Determine the [X, Y] coordinate at the center of the cell enclosing the given text.  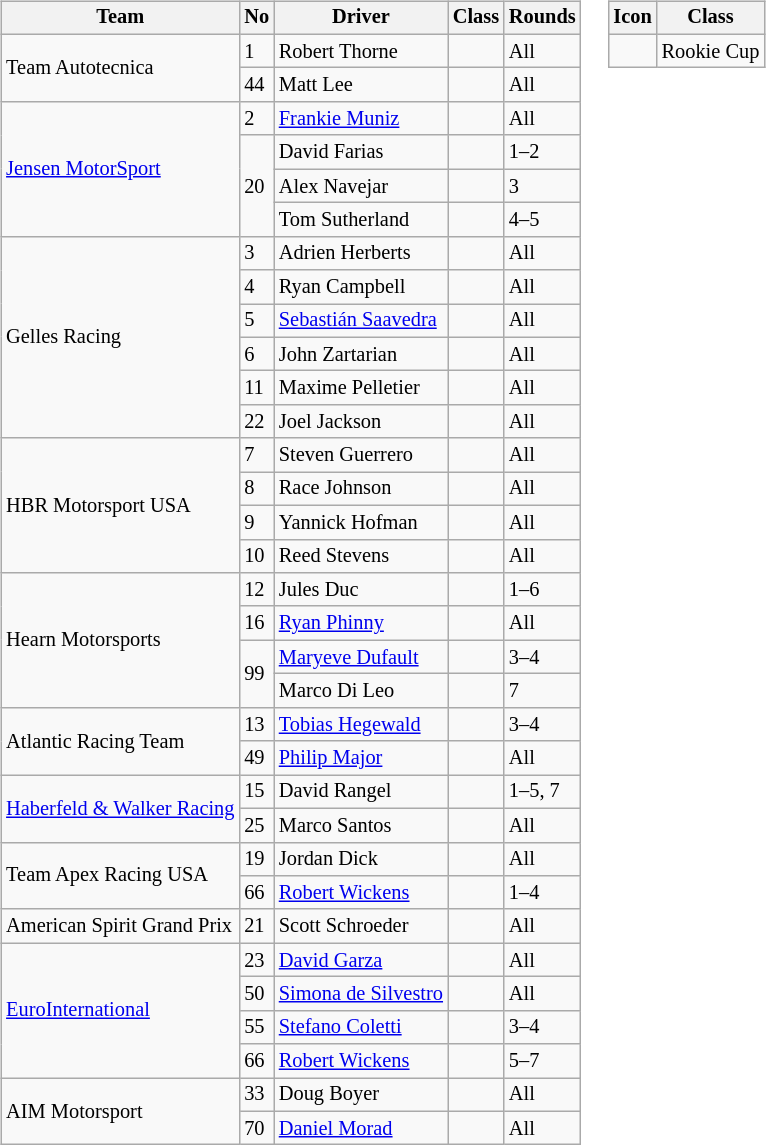
1–5, 7 [542, 792]
American Spirit Grand Prix [120, 926]
Icon [632, 18]
Atlantic Racing Team [120, 740]
Team [120, 18]
10 [256, 556]
HBR Motorsport USA [120, 506]
99 [256, 674]
Steven Guerrero [361, 455]
Team Autotecnica [120, 68]
Frankie Muniz [361, 119]
Rookie Cup [711, 51]
1–6 [542, 590]
Maryeve Dufault [361, 657]
25 [256, 825]
Jules Duc [361, 590]
Doug Boyer [361, 1095]
12 [256, 590]
Jordan Dick [361, 859]
Philip Major [361, 758]
Tobias Hegewald [361, 724]
20 [256, 186]
8 [256, 489]
Marco Santos [361, 825]
23 [256, 960]
13 [256, 724]
John Zartarian [361, 354]
9 [256, 522]
Simona de Silvestro [361, 994]
Gelles Racing [120, 337]
Driver [361, 18]
44 [256, 85]
Ryan Phinny [361, 623]
Stefano Coletti [361, 1027]
Sebastián Saavedra [361, 321]
Adrien Herberts [361, 253]
70 [256, 1128]
Maxime Pelletier [361, 388]
4 [256, 287]
Tom Sutherland [361, 220]
Joel Jackson [361, 422]
1–2 [542, 152]
19 [256, 859]
1 [256, 51]
Marco Di Leo [361, 691]
Daniel Morad [361, 1128]
EuroInternational [120, 1010]
1–4 [542, 893]
Ryan Campbell [361, 287]
AIM Motorsport [120, 1112]
Scott Schroeder [361, 926]
Race Johnson [361, 489]
Haberfeld & Walker Racing [120, 808]
David Rangel [361, 792]
Reed Stevens [361, 556]
David Garza [361, 960]
Matt Lee [361, 85]
50 [256, 994]
55 [256, 1027]
4–5 [542, 220]
21 [256, 926]
David Farias [361, 152]
Rounds [542, 18]
Alex Navejar [361, 186]
6 [256, 354]
22 [256, 422]
Robert Thorne [361, 51]
Hearn Motorsports [120, 640]
2 [256, 119]
No [256, 18]
5–7 [542, 1061]
11 [256, 388]
49 [256, 758]
5 [256, 321]
33 [256, 1095]
Yannick Hofman [361, 522]
Team Apex Racing USA [120, 876]
16 [256, 623]
15 [256, 792]
Jensen MotorSport [120, 170]
